Capture the cell that displays the provided text and extract its [X, Y] central coordinate. 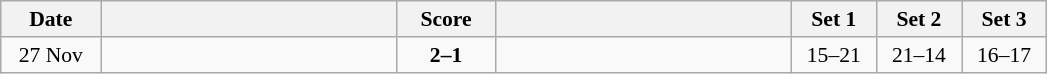
Set 2 [918, 19]
21–14 [918, 55]
Set 3 [1004, 19]
2–1 [446, 55]
Set 1 [834, 19]
16–17 [1004, 55]
15–21 [834, 55]
Score [446, 19]
Date [51, 19]
27 Nov [51, 55]
